Locate the cell with the specified text and output its [X, Y] center coordinate. 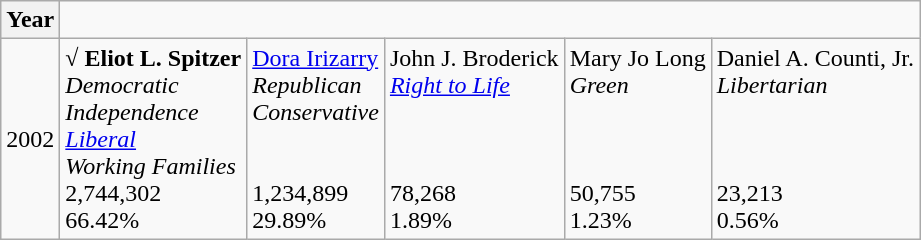
John J. BroderickRight to Life 78,2681.89% [474, 139]
√ Eliot L. SpitzerDemocraticIndependenceLiberalWorking Families2,744,30266.42% [154, 139]
Daniel A. Counti, Jr.Libertarian 23,2130.56% [815, 139]
2002 [30, 139]
Dora IrizarryRepublicanConservative1,234,89929.89% [316, 139]
Year [30, 20]
Mary Jo LongGreen 50,7551.23% [638, 139]
